Output the (x, y) coordinate of the center of the cell containing the given text.  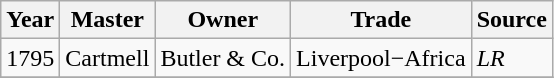
Master (108, 20)
Liverpool−Africa (382, 58)
LR (512, 58)
1795 (30, 58)
Cartmell (108, 58)
Year (30, 20)
Trade (382, 20)
Source (512, 20)
Butler & Co. (223, 58)
Owner (223, 20)
